Identify which cell holds the provided text, then report its [X, Y] central coordinate. 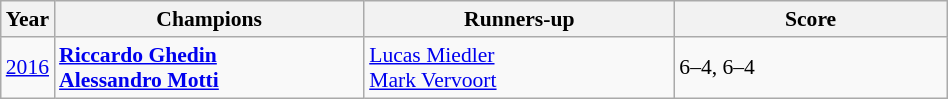
Champions [209, 19]
2016 [28, 68]
Runners-up [519, 19]
Riccardo Ghedin Alessandro Motti [209, 68]
Score [810, 19]
6–4, 6–4 [810, 68]
Year [28, 19]
Lucas Miedler Mark Vervoort [519, 68]
